Output the [x, y] coordinate of the center of the cell containing the given text.  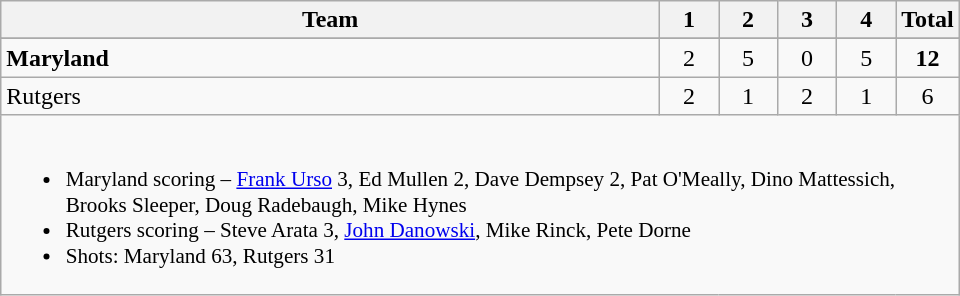
6 [928, 96]
3 [808, 20]
0 [808, 58]
Team [330, 20]
Total [928, 20]
12 [928, 58]
Maryland [330, 58]
Rutgers [330, 96]
4 [866, 20]
